Return the (X, Y) coordinate for the center point of the cell that contains the specified text.  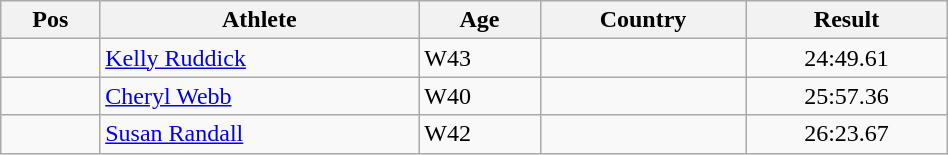
25:57.36 (846, 96)
24:49.61 (846, 58)
Country (643, 20)
Kelly Ruddick (260, 58)
Athlete (260, 20)
Susan Randall (260, 134)
W40 (480, 96)
Result (846, 20)
W43 (480, 58)
Age (480, 20)
Cheryl Webb (260, 96)
W42 (480, 134)
Pos (50, 20)
26:23.67 (846, 134)
